Identify which cell holds the provided text, then report its [x, y] central coordinate. 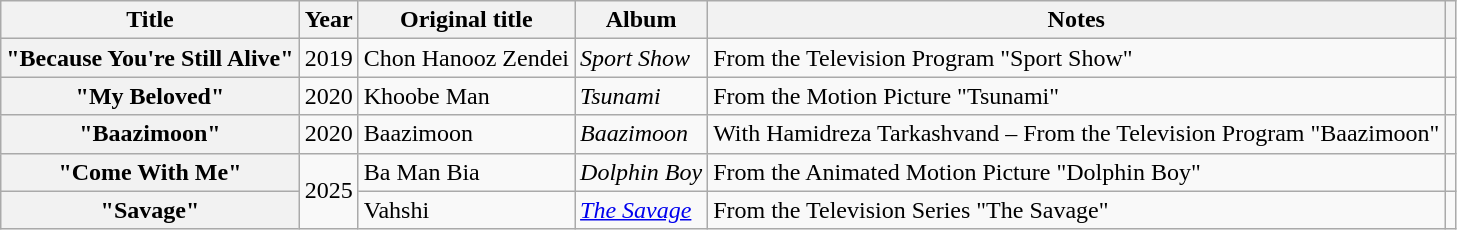
Notes [1076, 20]
"Come With Me" [150, 172]
2025 [328, 191]
With Hamidreza Tarkashvand – From the Television Program "Baazimoon" [1076, 134]
Chon Hanooz Zendei [466, 58]
From the Animated Motion Picture "Dolphin Boy" [1076, 172]
The Savage [642, 210]
"Baazimoon" [150, 134]
Ba Man Bia [466, 172]
From the Television Series "The Savage" [1076, 210]
"Because You're Still Alive" [150, 58]
"My Beloved" [150, 96]
From the Motion Picture "Tsunami" [1076, 96]
From the Television Program "Sport Show" [1076, 58]
Tsunami [642, 96]
Sport Show [642, 58]
Original title [466, 20]
Year [328, 20]
2019 [328, 58]
Album [642, 20]
Khoobe Man [466, 96]
Vahshi [466, 210]
Dolphin Boy [642, 172]
"Savage" [150, 210]
Title [150, 20]
